Pinpoint the cell where the given text exists, returning its [X, Y] midpoint coordinate. 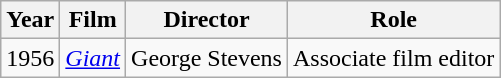
George Stevens [207, 58]
Film [93, 20]
Associate film editor [393, 58]
Year [30, 20]
Role [393, 20]
1956 [30, 58]
Director [207, 20]
Giant [93, 58]
